Find where the given text appears and provide that cell's center as (x, y) coordinate. 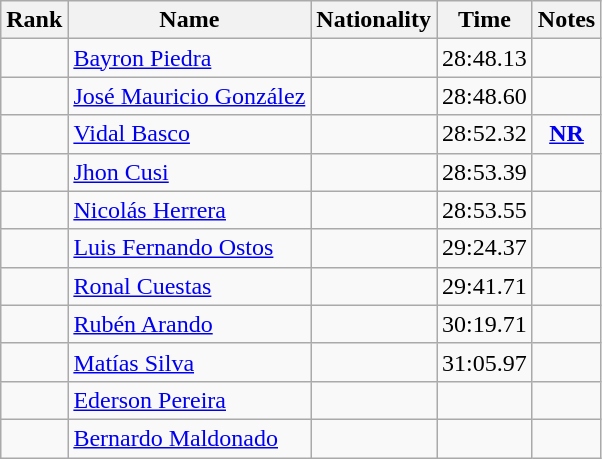
31:05.97 (485, 362)
Nationality (374, 20)
Rubén Arando (190, 324)
Time (485, 20)
José Mauricio González (190, 96)
29:24.37 (485, 248)
Jhon Cusi (190, 172)
Name (190, 20)
Nicolás Herrera (190, 210)
28:48.13 (485, 58)
Rank (34, 20)
Ederson Pereira (190, 400)
Bernardo Maldonado (190, 438)
30:19.71 (485, 324)
28:48.60 (485, 96)
28:53.55 (485, 210)
Notes (566, 20)
NR (566, 134)
28:52.32 (485, 134)
Bayron Piedra (190, 58)
28:53.39 (485, 172)
Luis Fernando Ostos (190, 248)
Matías Silva (190, 362)
Vidal Basco (190, 134)
Ronal Cuestas (190, 286)
29:41.71 (485, 286)
